Determine the (x, y) coordinate at the center of the cell enclosing the given text.  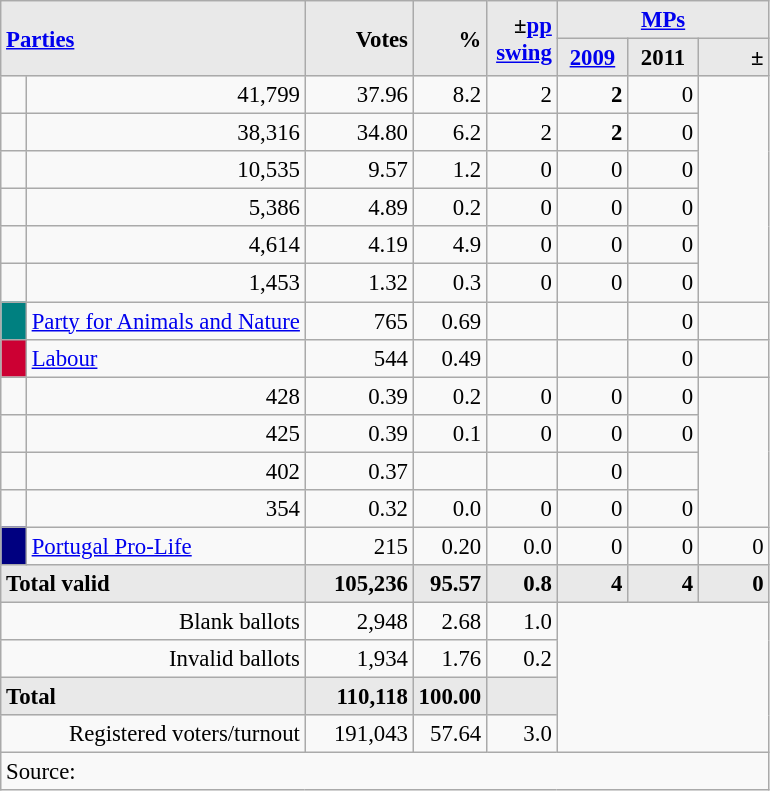
5,386 (166, 208)
± (734, 58)
Total (153, 697)
0.69 (450, 321)
1,453 (166, 283)
±pp swing (522, 38)
191,043 (359, 734)
1,934 (359, 659)
0.37 (359, 471)
38,316 (166, 133)
2.68 (450, 621)
215 (359, 546)
95.57 (450, 584)
0.49 (450, 358)
34.80 (359, 133)
8.2 (450, 95)
Parties (153, 38)
3.0 (522, 734)
9.57 (359, 170)
41,799 (166, 95)
Labour (166, 358)
2,948 (359, 621)
6.2 (450, 133)
Party for Animals and Nature (166, 321)
1.76 (450, 659)
100.00 (450, 697)
1.32 (359, 283)
765 (359, 321)
1.2 (450, 170)
Votes (359, 38)
428 (166, 396)
4.89 (359, 208)
544 (359, 358)
4,614 (166, 245)
0.3 (450, 283)
105,236 (359, 584)
2011 (664, 58)
Portugal Pro-Life (166, 546)
MPs (663, 20)
% (450, 38)
1.0 (522, 621)
37.96 (359, 95)
354 (166, 509)
Source: (385, 772)
Registered voters/turnout (153, 734)
Total valid (153, 584)
0.1 (450, 433)
Blank ballots (153, 621)
0.8 (522, 584)
2009 (592, 58)
57.64 (450, 734)
402 (166, 471)
4.19 (359, 245)
425 (166, 433)
0.20 (450, 546)
4.9 (450, 245)
Invalid ballots (153, 659)
110,118 (359, 697)
0.32 (359, 509)
10,535 (166, 170)
